From the cell containing the given text, extract its center point as [X, Y] coordinate. 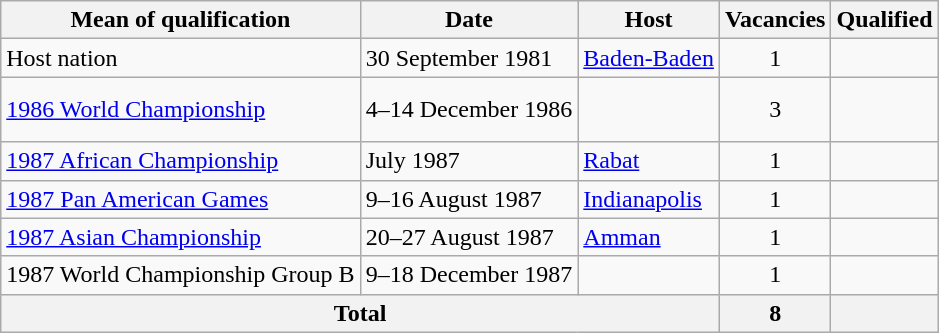
Mean of qualification [180, 20]
30 September 1981 [469, 58]
Indianapolis [649, 199]
Vacancies [775, 20]
1987 World Championship Group B [180, 275]
Total [360, 313]
8 [775, 313]
July 1987 [469, 161]
Amman [649, 237]
1987 Pan American Games [180, 199]
1986 World Championship [180, 110]
Host nation [180, 58]
1987 African Championship [180, 161]
1987 Asian Championship [180, 237]
Date [469, 20]
9–18 December 1987 [469, 275]
Rabat [649, 161]
Qualified [884, 20]
4–14 December 1986 [469, 110]
Baden-Baden [649, 58]
20–27 August 1987 [469, 237]
3 [775, 110]
9–16 August 1987 [469, 199]
Host [649, 20]
